Output the (x, y) coordinate of the center of the cell containing the given text.  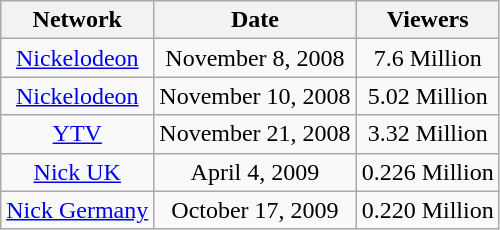
0.226 Million (428, 172)
April 4, 2009 (255, 172)
Date (255, 20)
October 17, 2009 (255, 210)
7.6 Million (428, 58)
November 8, 2008 (255, 58)
Viewers (428, 20)
Nick UK (78, 172)
November 21, 2008 (255, 134)
Network (78, 20)
5.02 Million (428, 96)
YTV (78, 134)
3.32 Million (428, 134)
Nick Germany (78, 210)
0.220 Million (428, 210)
November 10, 2008 (255, 96)
